Scan for the cell matching the given text and deliver its (x, y) coordinate at center. 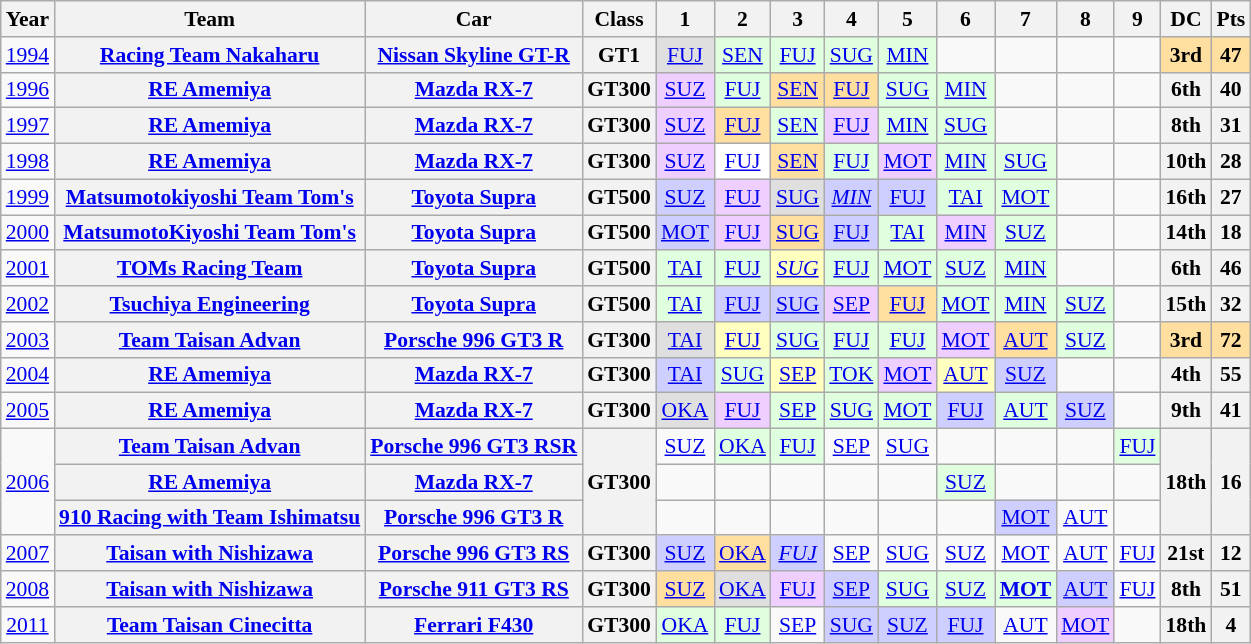
2 (742, 19)
21st (1186, 554)
TOK (851, 375)
Tsuchiya Engineering (210, 304)
910 Racing with Team Ishimatsu (210, 518)
Porsche 996 GT3 RSR (474, 447)
32 (1230, 304)
GT1 (619, 55)
4th (1186, 375)
7 (1026, 19)
Team Taisan Cinecitta (210, 625)
2003 (28, 340)
TOMs Racing Team (210, 269)
Year (28, 19)
31 (1230, 126)
28 (1230, 162)
2001 (28, 269)
16 (1230, 482)
51 (1230, 589)
18 (1230, 233)
27 (1230, 197)
1997 (28, 126)
2006 (28, 482)
DC (1186, 19)
1 (685, 19)
1994 (28, 55)
Ferrari F430 (474, 625)
Team (210, 19)
40 (1230, 90)
Class (619, 19)
2000 (28, 233)
2005 (28, 411)
Nissan Skyline GT-R (474, 55)
Matsumotokiyoshi Team Tom's (210, 197)
9th (1186, 411)
3 (798, 19)
10th (1186, 162)
Pts (1230, 19)
Car (474, 19)
1996 (28, 90)
41 (1230, 411)
1999 (28, 197)
Racing Team Nakaharu (210, 55)
55 (1230, 375)
12 (1230, 554)
2002 (28, 304)
1998 (28, 162)
MatsumotoKiyoshi Team Tom's (210, 233)
8 (1085, 19)
15th (1186, 304)
6 (965, 19)
9 (1137, 19)
5 (907, 19)
2007 (28, 554)
16th (1186, 197)
47 (1230, 55)
Porsche 996 GT3 RS (474, 554)
72 (1230, 340)
Porsche 911 GT3 RS (474, 589)
2008 (28, 589)
2011 (28, 625)
46 (1230, 269)
14th (1186, 233)
2004 (28, 375)
